Find where the given text appears and provide that cell's center as [X, Y] coordinate. 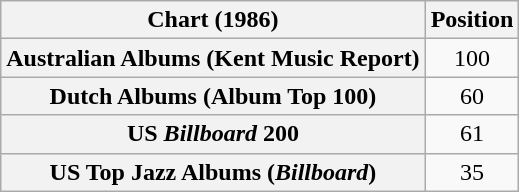
35 [472, 172]
Chart (1986) [213, 20]
Dutch Albums (Album Top 100) [213, 96]
60 [472, 96]
US Billboard 200 [213, 134]
Position [472, 20]
100 [472, 58]
61 [472, 134]
US Top Jazz Albums (Billboard) [213, 172]
Australian Albums (Kent Music Report) [213, 58]
